Find where the given text appears and provide that cell's center as [X, Y] coordinate. 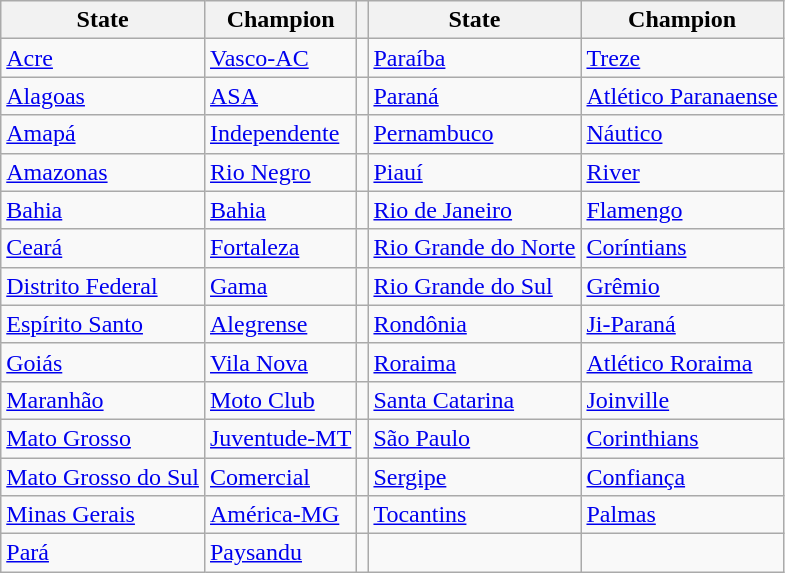
Rondônia [474, 324]
Paraná [474, 96]
Santa Catarina [474, 400]
América-MG [280, 515]
Minas Gerais [103, 515]
Piauí [474, 172]
Comercial [280, 477]
Pernambuco [474, 134]
Roraima [474, 362]
Náutico [682, 134]
Paraíba [474, 58]
Joinville [682, 400]
Sergipe [474, 477]
Grêmio [682, 286]
Treze [682, 58]
Atlético Roraima [682, 362]
Corinthians [682, 438]
Flamengo [682, 210]
Maranhão [103, 400]
Distrito Federal [103, 286]
Gama [280, 286]
Rio de Janeiro [474, 210]
Fortaleza [280, 248]
Alagoas [103, 96]
Mato Grosso do Sul [103, 477]
Confiança [682, 477]
Goiás [103, 362]
Acre [103, 58]
Rio Negro [280, 172]
River [682, 172]
Ceará [103, 248]
Amapá [103, 134]
Mato Grosso [103, 438]
Independente [280, 134]
ASA [280, 96]
São Paulo [474, 438]
Espírito Santo [103, 324]
Coríntians [682, 248]
Juventude-MT [280, 438]
Paysandu [280, 553]
Alegrense [280, 324]
Atlético Paranaense [682, 96]
Vila Nova [280, 362]
Rio Grande do Sul [474, 286]
Amazonas [103, 172]
Vasco-AC [280, 58]
Tocantins [474, 515]
Palmas [682, 515]
Ji-Paraná [682, 324]
Moto Club [280, 400]
Pará [103, 553]
Rio Grande do Norte [474, 248]
